Return the [X, Y] coordinate for the center point of the cell that contains the specified text.  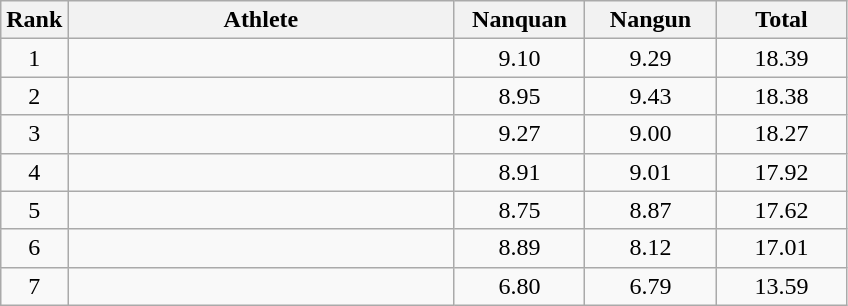
13.59 [782, 286]
5 [34, 210]
9.00 [650, 134]
8.87 [650, 210]
2 [34, 96]
6 [34, 248]
6.79 [650, 286]
9.29 [650, 58]
18.39 [782, 58]
17.01 [782, 248]
18.27 [782, 134]
Athlete [261, 20]
17.62 [782, 210]
3 [34, 134]
8.75 [520, 210]
8.95 [520, 96]
9.27 [520, 134]
9.43 [650, 96]
Total [782, 20]
7 [34, 286]
9.10 [520, 58]
8.12 [650, 248]
4 [34, 172]
9.01 [650, 172]
Nangun [650, 20]
17.92 [782, 172]
6.80 [520, 286]
Rank [34, 20]
8.89 [520, 248]
8.91 [520, 172]
18.38 [782, 96]
1 [34, 58]
Nanquan [520, 20]
